Return (X, Y) of the center of cell containing provided text 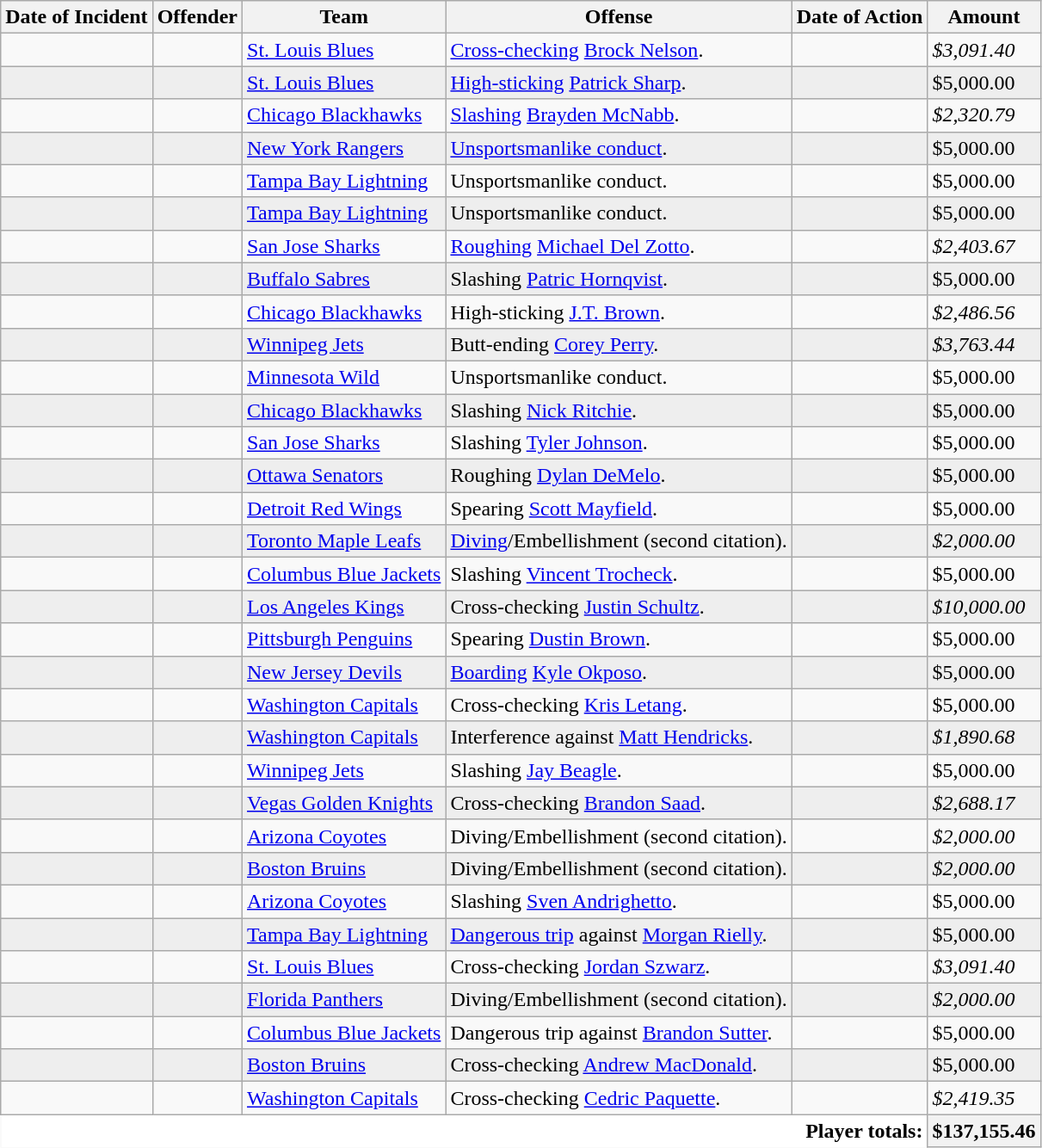
Slashing Vincent Trocheck. (619, 574)
Vegas Golden Knights (344, 803)
Amount (984, 17)
Roughing Michael Del Zotto. (619, 246)
Butt-ending Corey Perry. (619, 344)
New Jersey Devils (344, 672)
Toronto Maple Leafs (344, 541)
Interference against Matt Hendricks. (619, 738)
Pittsburgh Penguins (344, 639)
Offender (197, 17)
$2,419.35 (984, 1098)
Florida Panthers (344, 1000)
Minnesota Wild (344, 377)
Spearing Scott Mayfield. (619, 509)
Spearing Dustin Brown. (619, 639)
Date of Action (860, 17)
$10,000.00 (984, 607)
Cross-checking Kris Letang. (619, 705)
High-sticking Patrick Sharp. (619, 83)
$2,688.17 (984, 803)
Cross-checking Justin Schultz. (619, 607)
Cross-checking Andrew MacDonald. (619, 1065)
Slashing Patric Hornqvist. (619, 279)
Slashing Tyler Johnson. (619, 443)
Dangerous trip against Morgan Rielly. (619, 934)
Slashing Brayden McNabb. (619, 115)
Los Angeles Kings (344, 607)
Detroit Red Wings (344, 509)
Date of Incident (77, 17)
$1,890.68 (984, 738)
Offense (619, 17)
Team (344, 17)
New York Rangers (344, 148)
Cross-checking Brandon Saad. (619, 803)
Slashing Jay Beagle. (619, 770)
$137,155.46 (984, 1131)
$3,763.44 (984, 344)
$2,486.56 (984, 312)
$2,403.67 (984, 246)
Slashing Sven Andrighetto. (619, 901)
Buffalo Sabres (344, 279)
High-sticking J.T. Brown. (619, 312)
Roughing Dylan DeMelo. (619, 476)
Cross-checking Cedric Paquette. (619, 1098)
Boarding Kyle Okposo. (619, 672)
Dangerous trip against Brandon Sutter. (619, 1033)
Ottawa Senators (344, 476)
Player totals: (465, 1131)
Slashing Nick Ritchie. (619, 410)
$2,320.79 (984, 115)
Cross-checking Jordan Szwarz. (619, 967)
Cross-checking Brock Nelson. (619, 50)
